Capture the cell that displays the provided text and extract its (X, Y) central coordinate. 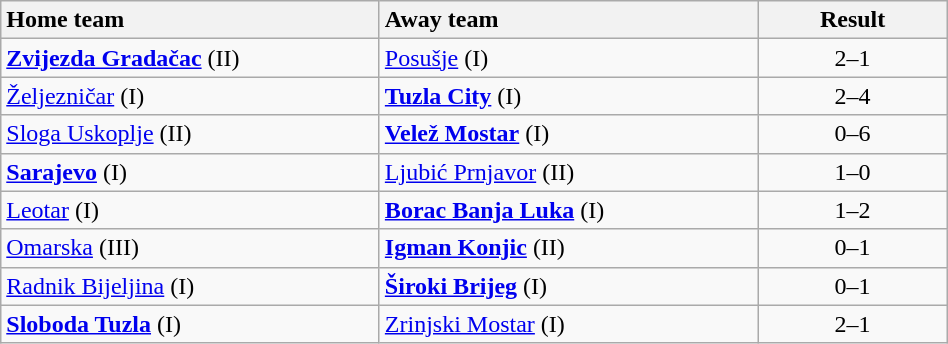
Away team (568, 20)
Ljubić Prnjavor (II) (568, 172)
1–0 (852, 172)
Zrinjski Mostar (I) (568, 324)
Result (852, 20)
Široki Brijeg (I) (568, 286)
0–6 (852, 134)
Sloboda Tuzla (I) (190, 324)
Velež Mostar (I) (568, 134)
Sloga Uskoplje (II) (190, 134)
Zvijezda Gradačac (II) (190, 58)
Home team (190, 20)
Igman Konjic (II) (568, 248)
Omarska (III) (190, 248)
Radnik Bijeljina (I) (190, 286)
Posušje (I) (568, 58)
Tuzla City (I) (568, 96)
2–4 (852, 96)
1–2 (852, 210)
Leotar (I) (190, 210)
Željezničar (I) (190, 96)
Sarajevo (I) (190, 172)
Borac Banja Luka (I) (568, 210)
